Search for the cell housing the specified text and yield its [X, Y] center coordinate. 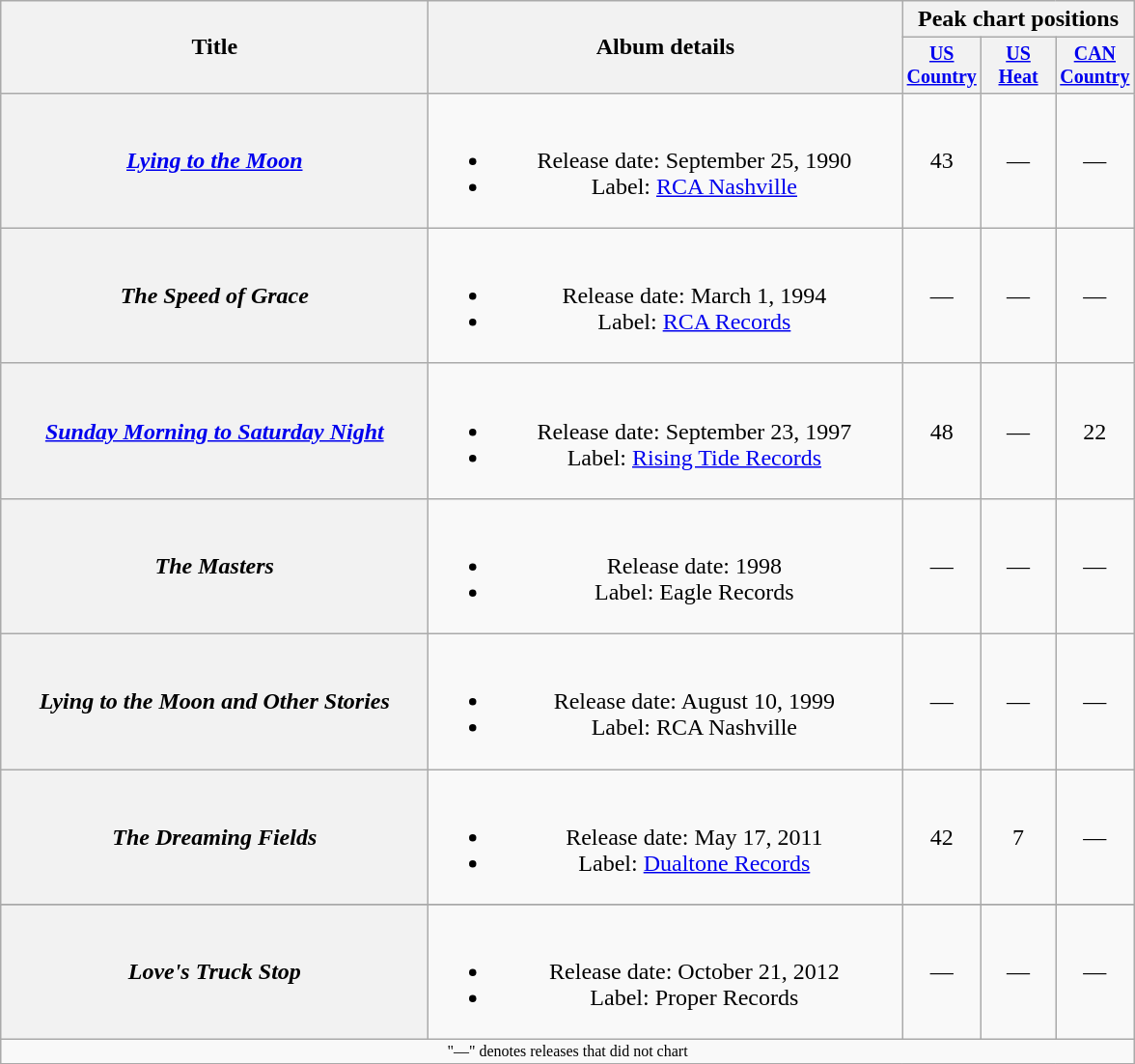
Peak chart positions [1018, 19]
42 [942, 837]
Release date: August 10, 1999Label: RCA Nashville [666, 702]
US Country [942, 66]
43 [942, 160]
Title [214, 47]
Release date: September 23, 1997Label: Rising Tide Records [666, 431]
Release date: 1998Label: Eagle Records [666, 566]
Album details [666, 47]
Sunday Morning to Saturday Night [214, 431]
Love's Truck Stop [214, 972]
22 [1095, 431]
"—" denotes releases that did not chart [567, 1051]
Lying to the Moon [214, 160]
Release date: March 1, 1994Label: RCA Records [666, 295]
Lying to the Moon and Other Stories [214, 702]
The Dreaming Fields [214, 837]
48 [942, 431]
Release date: September 25, 1990Label: RCA Nashville [666, 160]
CAN Country [1095, 66]
The Speed of Grace [214, 295]
Release date: October 21, 2012Label: Proper Records [666, 972]
The Masters [214, 566]
7 [1019, 837]
USHeat [1019, 66]
Release date: May 17, 2011Label: Dualtone Records [666, 837]
